Identify which cell holds the provided text, then report its (x, y) central coordinate. 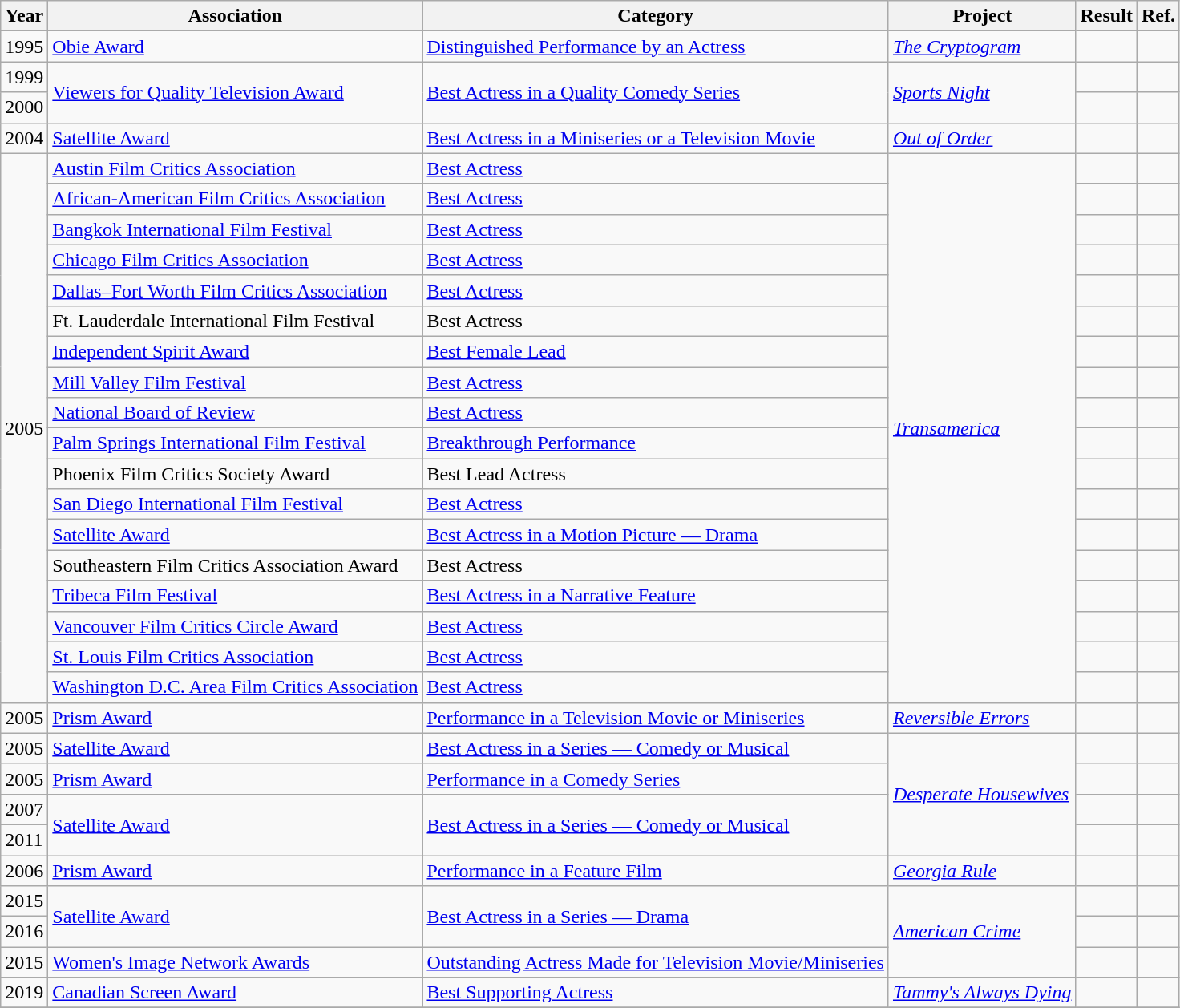
Palm Springs International Film Festival (236, 443)
Tammy's Always Dying (982, 993)
Obie Award (236, 47)
1999 (24, 77)
Canadian Screen Award (236, 993)
Ref. (1158, 16)
Project (982, 16)
Reversible Errors (982, 718)
1995 (24, 47)
2007 (24, 809)
Best Supporting Actress (656, 993)
Best Lead Actress (656, 474)
Ft. Lauderdale International Film Festival (236, 321)
Performance in a Television Movie or Miniseries (656, 718)
Austin Film Critics Association (236, 168)
African-American Film Critics Association (236, 199)
2006 (24, 870)
Result (1106, 16)
Category (656, 16)
2000 (24, 107)
Phoenix Film Critics Society Award (236, 474)
2019 (24, 993)
American Crime (982, 932)
Washington D.C. Area Film Critics Association (236, 687)
Year (24, 16)
Best Actress in a Miniseries or a Television Movie (656, 138)
St. Louis Film Critics Association (236, 657)
Independent Spirit Award (236, 351)
San Diego International Film Festival (236, 504)
Outstanding Actress Made for Television Movie/Miniseries (656, 962)
Best Actress in a Series — Drama (656, 917)
Performance in a Comedy Series (656, 779)
Southeastern Film Critics Association Award (236, 565)
Performance in a Feature Film (656, 870)
2011 (24, 840)
Out of Order (982, 138)
Dallas–Fort Worth Film Critics Association (236, 290)
National Board of Review (236, 413)
Transamerica (982, 428)
Bangkok International Film Festival (236, 229)
The Cryptogram (982, 47)
Best Actress in a Quality Comedy Series (656, 92)
Georgia Rule (982, 870)
Mill Valley Film Festival (236, 383)
Best Female Lead (656, 351)
Vancouver Film Critics Circle Award (236, 626)
Best Actress in a Narrative Feature (656, 596)
Women's Image Network Awards (236, 962)
Association (236, 16)
Distinguished Performance by an Actress (656, 47)
Best Actress in a Motion Picture — Drama (656, 535)
Desperate Housewives (982, 794)
Chicago Film Critics Association (236, 260)
Tribeca Film Festival (236, 596)
Breakthrough Performance (656, 443)
2016 (24, 932)
2004 (24, 138)
Sports Night (982, 92)
Viewers for Quality Television Award (236, 92)
